Return (X, Y) of the center of cell containing provided text 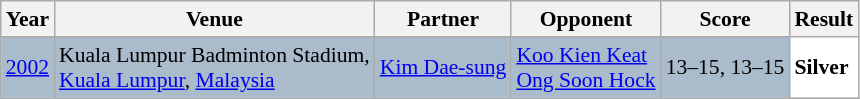
Year (28, 19)
Venue (214, 19)
Kim Dae-sung (444, 68)
Score (726, 19)
13–15, 13–15 (726, 68)
Opponent (586, 19)
Koo Kien Keat Ong Soon Hock (586, 68)
Silver (824, 68)
Kuala Lumpur Badminton Stadium,Kuala Lumpur, Malaysia (214, 68)
2002 (28, 68)
Partner (444, 19)
Result (824, 19)
